Extract the [x, y] coordinate from the center of the cell holding the provided text.  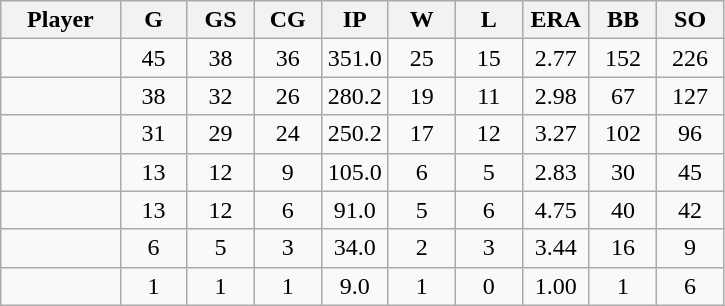
26 [288, 96]
3.27 [556, 134]
36 [288, 58]
351.0 [354, 58]
GS [220, 20]
IP [354, 20]
105.0 [354, 172]
152 [622, 58]
15 [488, 58]
42 [690, 210]
280.2 [354, 96]
31 [154, 134]
40 [622, 210]
CG [288, 20]
ERA [556, 20]
2 [422, 248]
17 [422, 134]
19 [422, 96]
BB [622, 20]
16 [622, 248]
1.00 [556, 286]
2.83 [556, 172]
30 [622, 172]
67 [622, 96]
127 [690, 96]
102 [622, 134]
Player [60, 20]
32 [220, 96]
SO [690, 20]
250.2 [354, 134]
W [422, 20]
34.0 [354, 248]
11 [488, 96]
25 [422, 58]
2.98 [556, 96]
24 [288, 134]
2.77 [556, 58]
226 [690, 58]
9.0 [354, 286]
96 [690, 134]
3.44 [556, 248]
G [154, 20]
4.75 [556, 210]
91.0 [354, 210]
29 [220, 134]
0 [488, 286]
L [488, 20]
